Identify which cell holds the provided text, then report its [x, y] central coordinate. 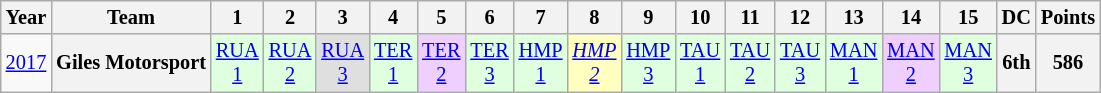
TER2 [441, 63]
2 [290, 17]
11 [750, 17]
5 [441, 17]
RUA2 [290, 63]
HMP2 [594, 63]
Year [26, 17]
14 [910, 17]
6th [1016, 63]
TAU1 [700, 63]
Team [131, 17]
RUA3 [342, 63]
6 [489, 17]
DC [1016, 17]
13 [854, 17]
4 [393, 17]
TER1 [393, 63]
1 [238, 17]
RUA1 [238, 63]
TER3 [489, 63]
MAN1 [854, 63]
HMP1 [541, 63]
9 [648, 17]
12 [800, 17]
TAU3 [800, 63]
8 [594, 17]
10 [700, 17]
MAN3 [968, 63]
TAU2 [750, 63]
HMP3 [648, 63]
Points [1068, 17]
7 [541, 17]
15 [968, 17]
2017 [26, 63]
586 [1068, 63]
3 [342, 17]
MAN2 [910, 63]
Giles Motorsport [131, 63]
